Pinpoint the cell where the given text exists, returning its [X, Y] midpoint coordinate. 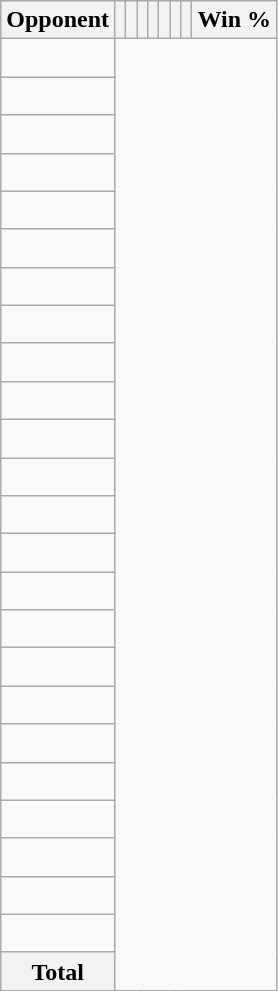
Win % [234, 20]
Total [58, 971]
Opponent [58, 20]
